Capture the cell that displays the provided text and extract its (x, y) central coordinate. 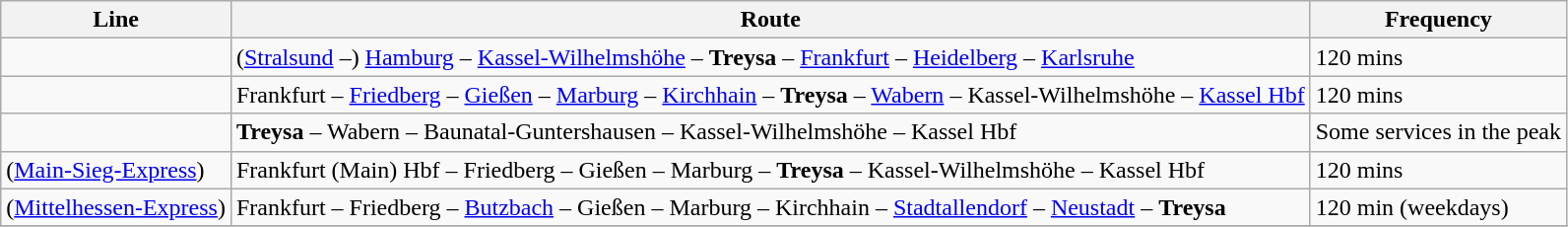
Frankfurt – Friedberg – Butzbach – Gießen – Marburg – Kirchhain – Stadtallendorf – Neustadt – Treysa (770, 207)
Some services in the peak (1438, 132)
Route (770, 20)
120 min (weekdays) (1438, 207)
(Mittelhessen-Express) (116, 207)
Frankfurt (Main) Hbf – Friedberg – Gießen – Marburg – Treysa – Kassel-Wilhelmshöhe – Kassel Hbf (770, 170)
(Main-Sieg-Express) (116, 170)
Line (116, 20)
Frequency (1438, 20)
Frankfurt – Friedberg – Gießen – Marburg – Kirchhain – Treysa – Wabern – Kassel-Wilhelmshöhe – Kassel Hbf (770, 95)
(Stralsund –) Hamburg – Kassel-Wilhelmshöhe – Treysa – Frankfurt – Heidelberg – Karlsruhe (770, 57)
Treysa – Wabern – Baunatal-Guntershausen – Kassel-Wilhelmshöhe – Kassel Hbf (770, 132)
